Return (X, Y) of the center of cell containing provided text 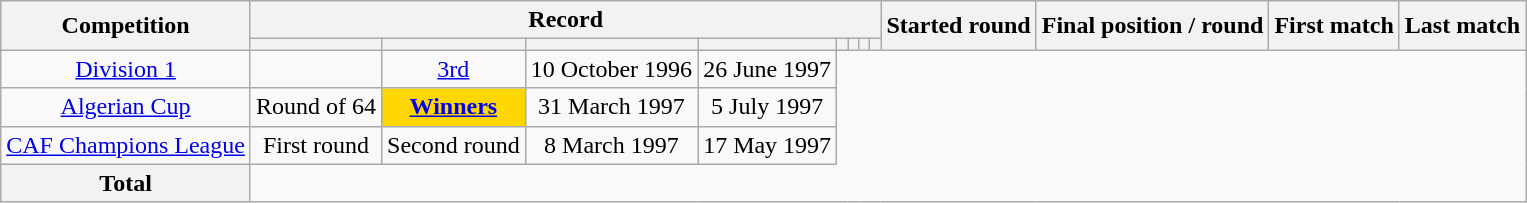
Second round (454, 145)
31 March 1997 (611, 107)
3rd (454, 69)
Total (126, 183)
Final position / round (1152, 26)
CAF Champions League (126, 145)
Last match (1462, 26)
17 May 1997 (768, 145)
Algerian Cup (126, 107)
Round of 64 (316, 107)
10 October 1996 (611, 69)
Record (565, 20)
First match (1334, 26)
5 July 1997 (768, 107)
Winners (454, 107)
8 March 1997 (611, 145)
Division 1 (126, 69)
26 June 1997 (768, 69)
Started round (958, 26)
First round (316, 145)
Competition (126, 26)
